From the cell containing the given text, extract its center point as [x, y] coordinate. 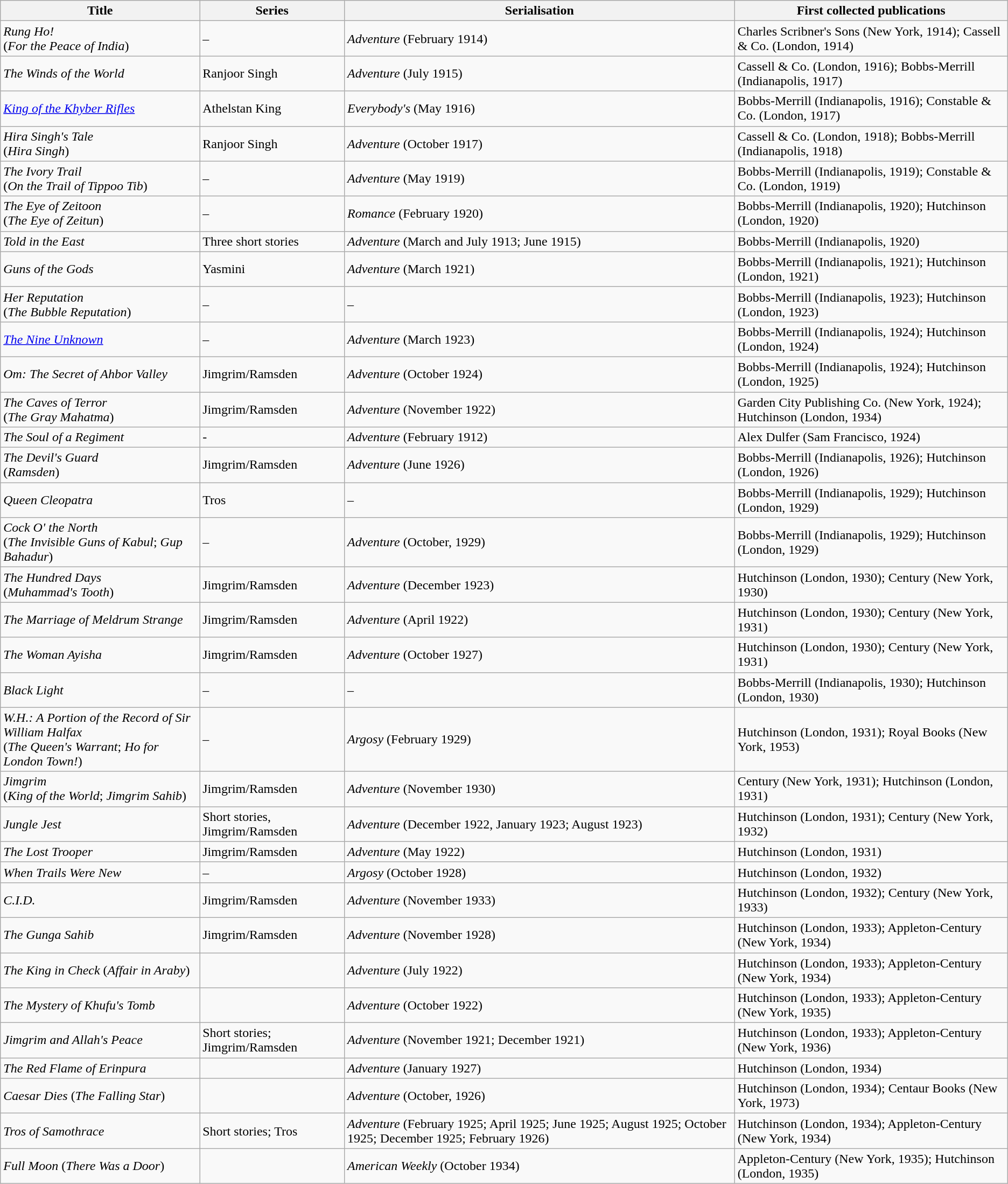
Bobbs-Merrill (Indianapolis, 1919); Constable & Co. (London, 1919) [871, 179]
The Mystery of Khufu's Tomb [100, 1005]
Jimgrim and Allah's Peace [100, 1041]
Om: The Secret of Ahbor Valley [100, 374]
Hira Singh's Tale(Hira Singh) [100, 143]
Hutchinson (London, 1931); Royal Books (New York, 1953) [871, 739]
Bobbs-Merrill (Indianapolis, 1916); Constable & Co. (London, 1917) [871, 109]
W.H.: A Portion of the Record of Sir William Halfax(The Queen's Warrant; Ho for London Town!) [100, 739]
Adventure (March and July 1913; June 1915) [540, 241]
Jimgrim(King of the World; Jimgrim Sahib) [100, 789]
The Marriage of Meldrum Strange [100, 619]
Told in the East [100, 241]
The Eye of Zeitoon(The Eye of Zeitun) [100, 213]
Athelstan King [272, 109]
Adventure (November 1921; December 1921) [540, 1041]
Adventure (May 1922) [540, 852]
King of the Khyber Rifles [100, 109]
The Lost Trooper [100, 852]
Bobbs-Merrill (Indianapolis, 1921); Hutchinson (London, 1921) [871, 269]
Adventure (October 1924) [540, 374]
Adventure (November 1933) [540, 900]
The Winds of the World [100, 73]
Tros of Samothrace [100, 1131]
- [272, 437]
The Hundred Days(Muhammad's Tooth) [100, 585]
Bobbs-Merrill (Indianapolis, 1924); Hutchinson (London, 1924) [871, 339]
Her Reputation(The Bubble Reputation) [100, 304]
Appleton-Century (New York, 1935); Hutchinson (London, 1935) [871, 1166]
Three short stories [272, 241]
Adventure (October, 1929) [540, 542]
Adventure (December 1923) [540, 585]
Queen Cleopatra [100, 500]
American Weekly (October 1934) [540, 1166]
Cassell & Co. (London, 1916); Bobbs-Merrill (Indianapolis, 1917) [871, 73]
Adventure (April 1922) [540, 619]
Adventure (February 1912) [540, 437]
Serialisation [540, 11]
The Devil's Guard(Ramsden) [100, 465]
The Ivory Trail(On the Trail of Tippoo Tib) [100, 179]
Adventure (February 1925; April 1925; June 1925; August 1925; October 1925; December 1925; February 1926) [540, 1131]
Hutchinson (London, 1934); Centaur Books (New York, 1973) [871, 1096]
Hutchinson (London, 1934); Appleton-Century (New York, 1934) [871, 1131]
Short stories; Tros [272, 1131]
Argosy (February 1929) [540, 739]
Hutchinson (London, 1932); Century (New York, 1933) [871, 900]
Adventure (July 1915) [540, 73]
Full Moon (There Was a Door) [100, 1166]
Romance (February 1920) [540, 213]
Bobbs-Merrill (Indianapolis, 1924); Hutchinson (London, 1925) [871, 374]
Hutchinson (London, 1931) [871, 852]
The Woman Ayisha [100, 655]
Hutchinson (London, 1933); Appleton-Century (New York, 1936) [871, 1041]
The Nine Unknown [100, 339]
Adventure (October 1917) [540, 143]
The Caves of Terror(The Gray Mahatma) [100, 409]
Adventure (October 1922) [540, 1005]
Hutchinson (London, 1932) [871, 872]
Adventure (October, 1926) [540, 1096]
Cock O' the North(The Invisible Guns of Kabul; Gup Bahadur) [100, 542]
Hutchinson (London, 1931); Century (New York, 1932) [871, 824]
Bobbs-Merrill (Indianapolis, 1930); Hutchinson (London, 1930) [871, 689]
Jungle Jest [100, 824]
Black Light [100, 689]
Guns of the Gods [100, 269]
Adventure (November 1928) [540, 935]
Charles Scribner's Sons (New York, 1914); Cassell & Co. (London, 1914) [871, 39]
Yasmini [272, 269]
Everybody's (May 1916) [540, 109]
Caesar Dies (The Falling Star) [100, 1096]
Bobbs-Merrill (Indianapolis, 1920) [871, 241]
First collected publications [871, 11]
The Red Flame of Erinpura [100, 1068]
Alex Dulfer (Sam Francisco, 1924) [871, 437]
Bobbs-Merrill (Indianapolis, 1920); Hutchinson (London, 1920) [871, 213]
Hutchinson (London, 1934) [871, 1068]
C.I.D. [100, 900]
Bobbs-Merrill (Indianapolis, 1926); Hutchinson (London, 1926) [871, 465]
Adventure (July 1922) [540, 970]
Rung Ho!(For the Peace of India) [100, 39]
Adventure (February 1914) [540, 39]
Hutchinson (London, 1933); Appleton-Century (New York, 1935) [871, 1005]
Adventure (November 1922) [540, 409]
The King in Check (Affair in Araby) [100, 970]
Title [100, 11]
Adventure (June 1926) [540, 465]
Bobbs-Merrill (Indianapolis, 1923); Hutchinson (London, 1923) [871, 304]
Adventure (December 1922, January 1923; August 1923) [540, 824]
Garden City Publishing Co. (New York, 1924); Hutchinson (London, 1934) [871, 409]
Series [272, 11]
When Trails Were New [100, 872]
Tros [272, 500]
The Gunga Sahib [100, 935]
Hutchinson (London, 1930); Century (New York, 1930) [871, 585]
Century (New York, 1931); Hutchinson (London, 1931) [871, 789]
Short stories, Jimgrim/Ramsden [272, 824]
The Soul of a Regiment [100, 437]
Cassell & Co. (London, 1918); Bobbs-Merrill (Indianapolis, 1918) [871, 143]
Adventure (March 1923) [540, 339]
Adventure (March 1921) [540, 269]
Adventure (November 1930) [540, 789]
Argosy (October 1928) [540, 872]
Adventure (October 1927) [540, 655]
Adventure (January 1927) [540, 1068]
Short stories; Jimgrim/Ramsden [272, 1041]
Adventure (May 1919) [540, 179]
